Return the (x, y) coordinate for the center point of the cell that contains the specified text.  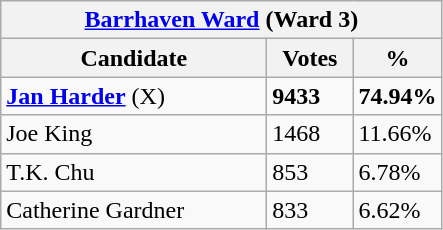
833 (310, 210)
Jan Harder (X) (134, 96)
Candidate (134, 58)
T.K. Chu (134, 172)
Catherine Gardner (134, 210)
74.94% (398, 96)
11.66% (398, 134)
6.62% (398, 210)
Joe King (134, 134)
Barrhaven Ward (Ward 3) (222, 20)
Votes (310, 58)
853 (310, 172)
% (398, 58)
9433 (310, 96)
6.78% (398, 172)
1468 (310, 134)
